Search for the cell housing the specified text and yield its (X, Y) center coordinate. 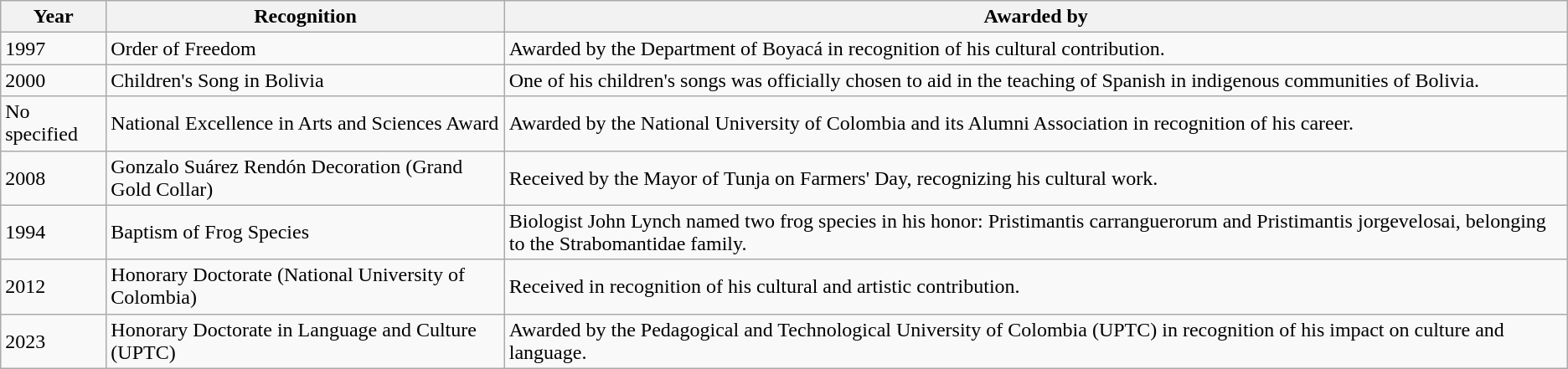
Gonzalo Suárez Rendón Decoration (Grand Gold Collar) (305, 177)
Recognition (305, 17)
National Excellence in Arts and Sciences Award (305, 124)
Awarded by the Department of Boyacá in recognition of his cultural contribution. (1035, 49)
One of his children's songs was officially chosen to aid in the teaching of Spanish in indigenous communities of Bolivia. (1035, 80)
Children's Song in Bolivia (305, 80)
Honorary Doctorate in Language and Culture (UPTC) (305, 341)
2012 (54, 286)
1997 (54, 49)
Honorary Doctorate (National University of Colombia) (305, 286)
No specified (54, 124)
2008 (54, 177)
Received in recognition of his cultural and artistic contribution. (1035, 286)
Order of Freedom (305, 49)
Baptism of Frog Species (305, 233)
2023 (54, 341)
Awarded by (1035, 17)
Awarded by the National University of Colombia and its Alumni Association in recognition of his career. (1035, 124)
2000 (54, 80)
1994 (54, 233)
Received by the Mayor of Tunja on Farmers' Day, recognizing his cultural work. (1035, 177)
Awarded by the Pedagogical and Technological University of Colombia (UPTC) in recognition of his impact on culture and language. (1035, 341)
Year (54, 17)
